Identify which cell holds the provided text, then report its [X, Y] central coordinate. 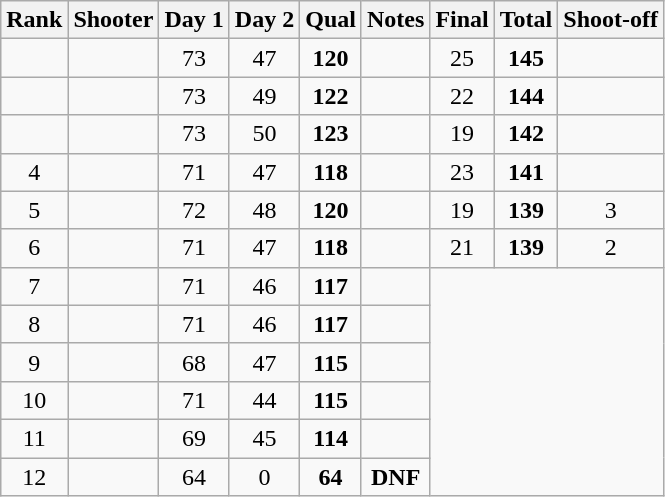
144 [526, 96]
123 [331, 134]
0 [264, 477]
141 [526, 172]
145 [526, 58]
9 [34, 362]
69 [194, 438]
Day 2 [264, 20]
12 [34, 477]
22 [462, 96]
Day 1 [194, 20]
Shoot-off [611, 20]
50 [264, 134]
10 [34, 400]
11 [34, 438]
Rank [34, 20]
8 [34, 324]
68 [194, 362]
5 [34, 210]
48 [264, 210]
Qual [331, 20]
6 [34, 248]
45 [264, 438]
DNF [395, 477]
21 [462, 248]
3 [611, 210]
122 [331, 96]
114 [331, 438]
49 [264, 96]
44 [264, 400]
Shooter [114, 20]
Notes [395, 20]
2 [611, 248]
142 [526, 134]
25 [462, 58]
72 [194, 210]
23 [462, 172]
4 [34, 172]
7 [34, 286]
Total [526, 20]
Final [462, 20]
